Locate the cell with the specified text and output its (x, y) center coordinate. 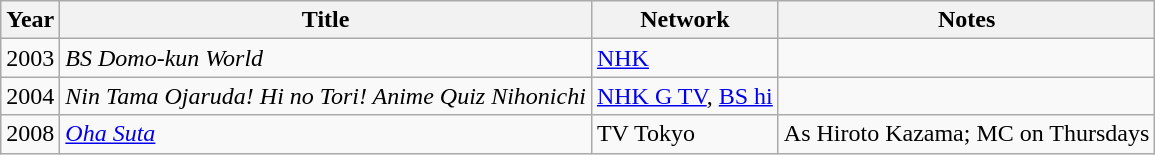
2004 (30, 96)
TV Tokyo (684, 134)
Network (684, 20)
Notes (966, 20)
BS Domo-kun World (326, 58)
NHK G TV, BS hi (684, 96)
2003 (30, 58)
As Hiroto Kazama; MC on Thursdays (966, 134)
Year (30, 20)
2008 (30, 134)
NHK (684, 58)
Nin Tama Ojaruda! Hi no Tori! Anime Quiz Nihonichi (326, 96)
Oha Suta (326, 134)
Title (326, 20)
